Capture the cell that displays the provided text and extract its (x, y) central coordinate. 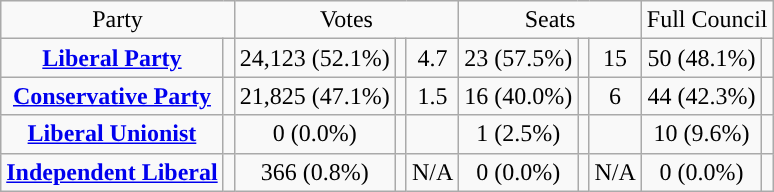
44 (42.3%) (702, 96)
366 (0.8%) (314, 172)
1 (2.5%) (518, 134)
Conservative Party (112, 96)
24,123 (52.1%) (314, 58)
Liberal Party (112, 58)
1.5 (432, 96)
6 (615, 96)
21,825 (47.1%) (314, 96)
15 (615, 58)
Seats (550, 20)
50 (48.1%) (702, 58)
Independent Liberal (112, 172)
4.7 (432, 58)
Full Council (707, 20)
23 (57.5%) (518, 58)
Liberal Unionist (112, 134)
Party (118, 20)
10 (9.6%) (702, 134)
Votes (346, 20)
16 (40.0%) (518, 96)
